Search for the cell housing the specified text and yield its (X, Y) center coordinate. 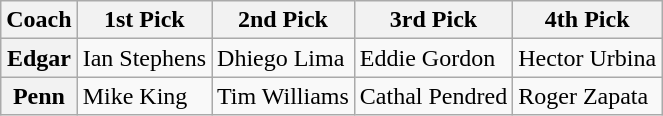
4th Pick (588, 20)
3rd Pick (433, 20)
2nd Pick (284, 20)
Hector Urbina (588, 58)
Cathal Pendred (433, 96)
Penn (39, 96)
Eddie Gordon (433, 58)
Dhiego Lima (284, 58)
Edgar (39, 58)
1st Pick (144, 20)
Roger Zapata (588, 96)
Mike King (144, 96)
Coach (39, 20)
Tim Williams (284, 96)
Ian Stephens (144, 58)
